From the cell containing the given text, extract its center point as [X, Y] coordinate. 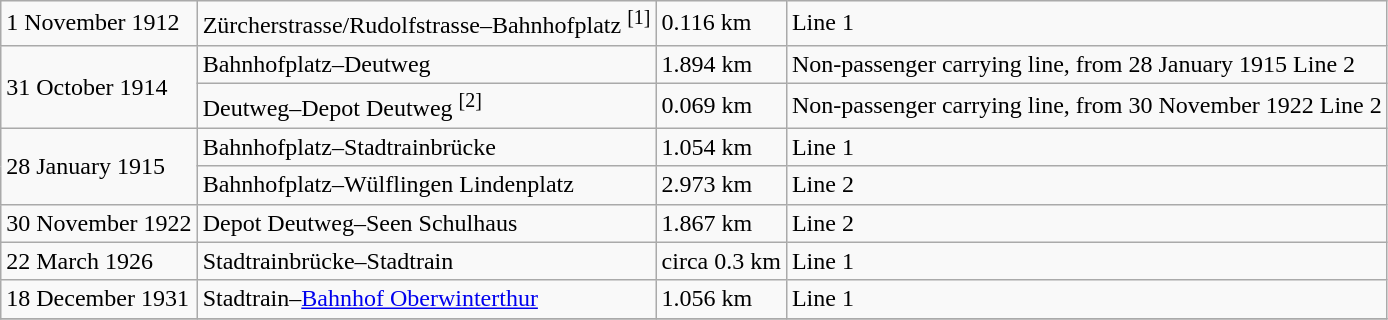
30 November 1922 [99, 223]
Zürcherstrasse/Rudolfstrasse–Bahnhofplatz [1] [426, 24]
Bahnhofplatz–Deutweg [426, 64]
1.056 km [721, 299]
Bahnhofplatz–Stadtrainbrücke [426, 147]
0.069 km [721, 106]
Stadtrain–Bahnhof Oberwinterthur [426, 299]
Non-passenger carrying line, from 30 November 1922 Line 2 [1086, 106]
circa 0.3 km [721, 261]
1.867 km [721, 223]
1.894 km [721, 64]
31 October 1914 [99, 86]
Bahnhofplatz–Wülflingen Lindenplatz [426, 185]
Deutweg–Depot Deutweg [2] [426, 106]
18 December 1931 [99, 299]
0.116 km [721, 24]
Stadtrainbrücke–Stadtrain [426, 261]
Non-passenger carrying line, from 28 January 1915 Line 2 [1086, 64]
Depot Deutweg–Seen Schulhaus [426, 223]
22 March 1926 [99, 261]
1.054 km [721, 147]
28 January 1915 [99, 166]
2.973 km [721, 185]
1 November 1912 [99, 24]
